Extract the (x, y) coordinate from the center of the cell holding the provided text.  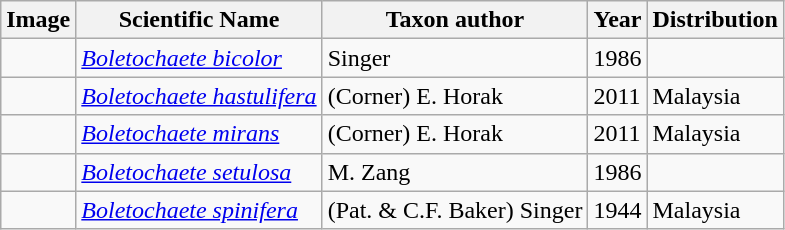
Image (38, 20)
Distribution (715, 20)
M. Zang (455, 172)
Boletochaete setulosa (199, 172)
Taxon author (455, 20)
Boletochaete hastulifera (199, 96)
Boletochaete mirans (199, 134)
Boletochaete bicolor (199, 58)
Year (618, 20)
(Pat. & C.F. Baker) Singer (455, 210)
Boletochaete spinifera (199, 210)
Singer (455, 58)
Scientific Name (199, 20)
1944 (618, 210)
